Identify which cell holds the provided text, then report its [x, y] central coordinate. 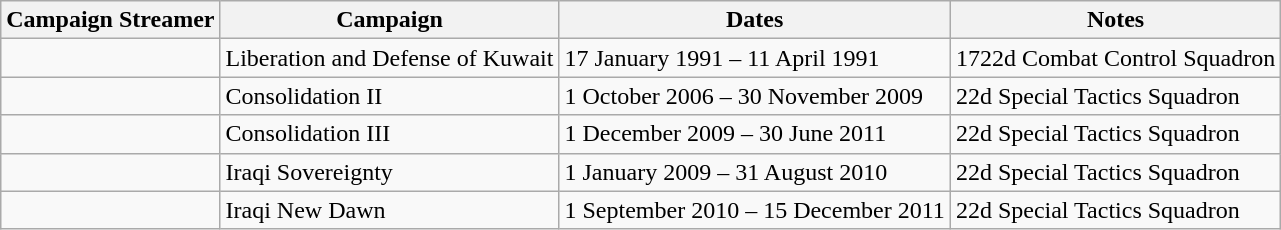
Iraqi Sovereignty [390, 172]
1722d Combat Control Squadron [1115, 58]
Liberation and Defense of Kuwait [390, 58]
Iraqi New Dawn [390, 210]
Consolidation III [390, 134]
Consolidation II [390, 96]
Dates [754, 20]
Campaign [390, 20]
1 September 2010 – 15 December 2011 [754, 210]
1 January 2009 – 31 August 2010 [754, 172]
Campaign Streamer [110, 20]
1 October 2006 – 30 November 2009 [754, 96]
17 January 1991 – 11 April 1991 [754, 58]
1 December 2009 – 30 June 2011 [754, 134]
Notes [1115, 20]
